Capture the cell that displays the provided text and extract its (X, Y) central coordinate. 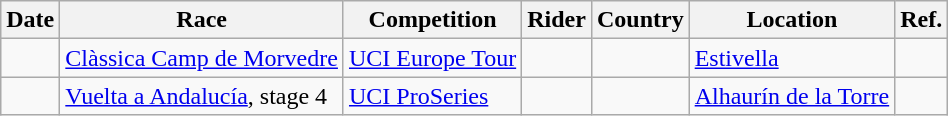
Location (792, 20)
Race (202, 20)
UCI Europe Tour (432, 58)
Vuelta a Andalucía, stage 4 (202, 96)
Competition (432, 20)
Alhaurín de la Torre (792, 96)
Clàssica Camp de Morvedre (202, 58)
Country (640, 20)
Rider (557, 20)
UCI ProSeries (432, 96)
Ref. (922, 20)
Date (30, 20)
Estivella (792, 58)
